Search for the cell housing the specified text and yield its (X, Y) center coordinate. 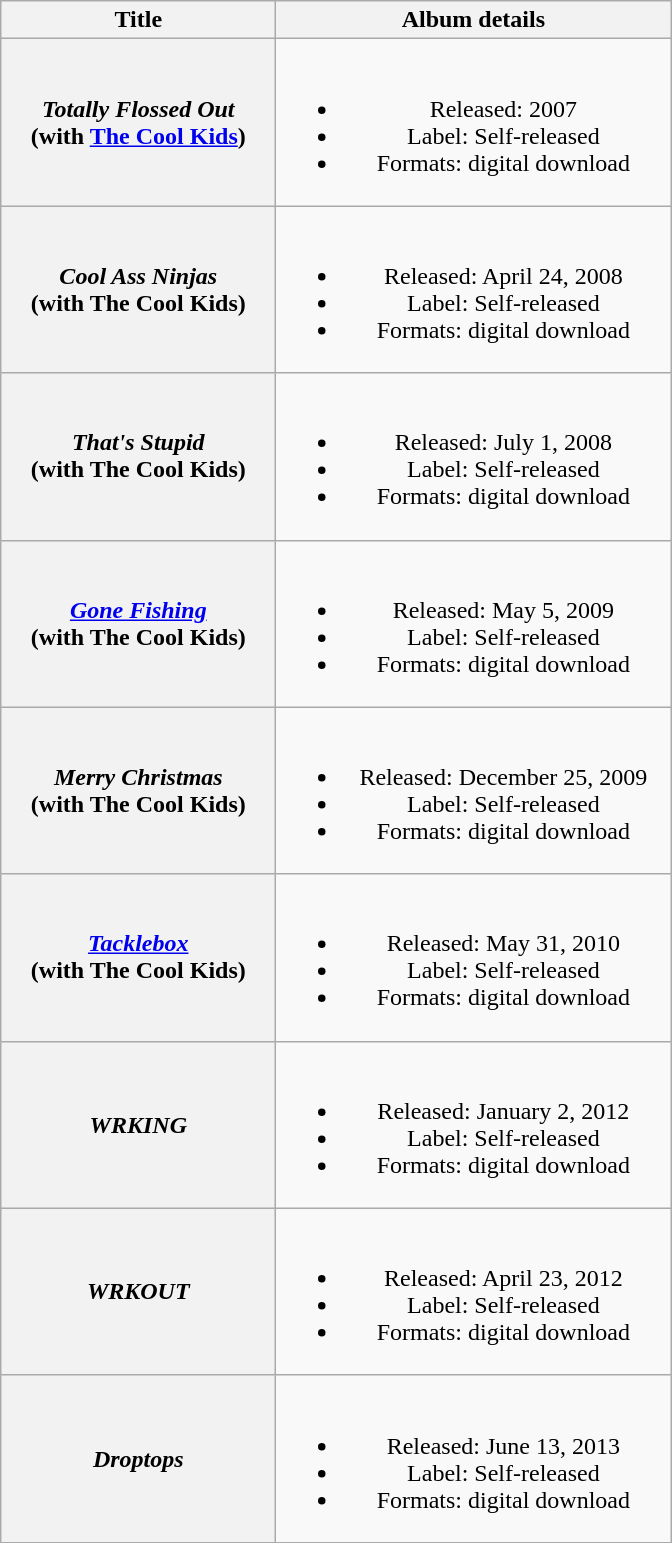
Released: July 1, 2008Label: Self-releasedFormats: digital download (474, 456)
Merry Christmas(with The Cool Kids) (138, 790)
Released: April 24, 2008Label: Self-releasedFormats: digital download (474, 290)
That's Stupid(with The Cool Kids) (138, 456)
Album details (474, 20)
Tacklebox(with The Cool Kids) (138, 958)
Released: 2007Label: Self-releasedFormats: digital download (474, 122)
Gone Fishing(with The Cool Kids) (138, 624)
Totally Flossed Out(with The Cool Kids) (138, 122)
Title (138, 20)
WRKOUT (138, 1292)
Released: June 13, 2013Label: Self-releasedFormats: digital download (474, 1458)
WRKING (138, 1124)
Released: April 23, 2012Label: Self-releasedFormats: digital download (474, 1292)
Released: January 2, 2012Label: Self-releasedFormats: digital download (474, 1124)
Released: May 5, 2009Label: Self-releasedFormats: digital download (474, 624)
Released: May 31, 2010Label: Self-releasedFormats: digital download (474, 958)
Cool Ass Ninjas(with The Cool Kids) (138, 290)
Released: December 25, 2009Label: Self-releasedFormats: digital download (474, 790)
Droptops (138, 1458)
